Pinpoint the cell where the given text exists, returning its (x, y) midpoint coordinate. 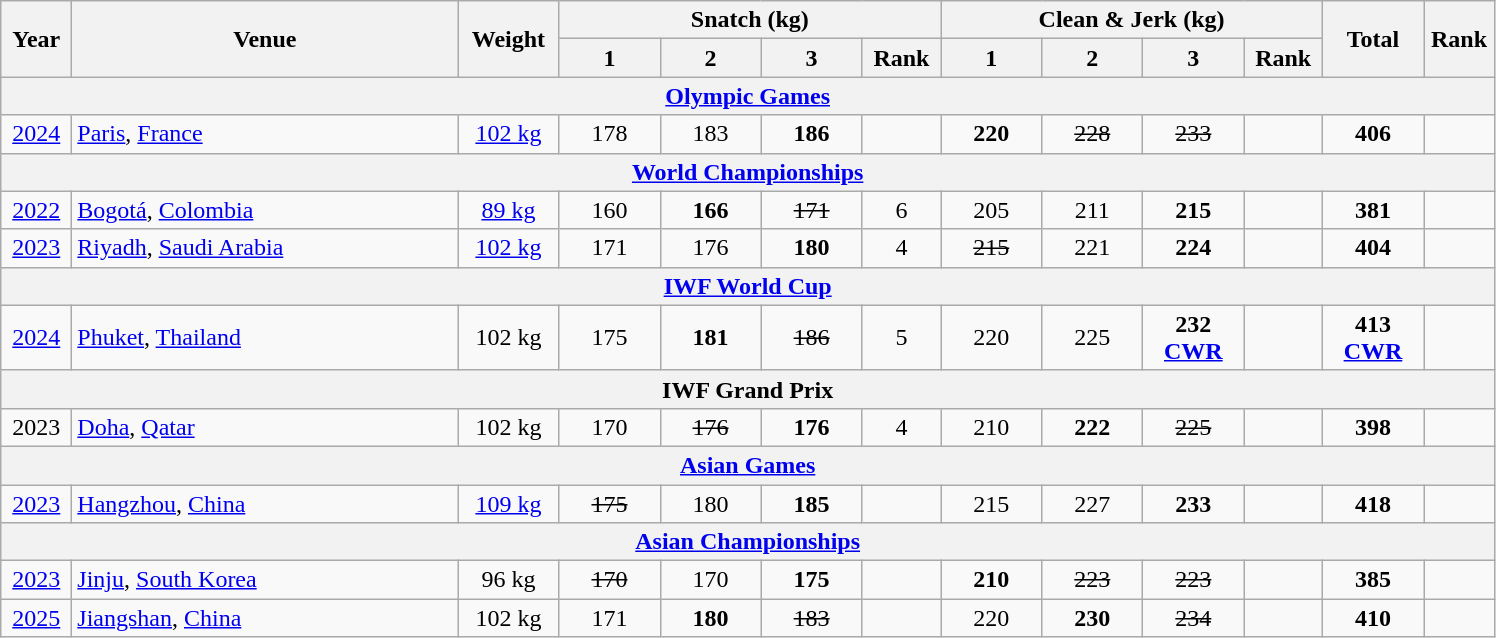
Clean & Jerk (kg) (1132, 20)
404 (1372, 248)
Year (36, 39)
230 (1092, 618)
5 (902, 338)
Venue (265, 39)
410 (1372, 618)
2022 (36, 210)
418 (1372, 503)
406 (1372, 134)
IWF World Cup (748, 286)
221 (1092, 248)
398 (1372, 427)
234 (1194, 618)
Jinju, South Korea (265, 580)
6 (902, 210)
160 (610, 210)
222 (1092, 427)
96 kg (508, 580)
109 kg (508, 503)
World Championships (748, 172)
Total (1372, 39)
Jiangshan, China (265, 618)
Paris, France (265, 134)
89 kg (508, 210)
413 CWR (1372, 338)
185 (812, 503)
381 (1372, 210)
166 (710, 210)
Riyadh, Saudi Arabia (265, 248)
232 CWR (1194, 338)
228 (1092, 134)
Asian Championships (748, 542)
Bogotá, Colombia (265, 210)
224 (1194, 248)
205 (992, 210)
211 (1092, 210)
385 (1372, 580)
Weight (508, 39)
227 (1092, 503)
2025 (36, 618)
178 (610, 134)
Olympic Games (748, 96)
181 (710, 338)
Doha, Qatar (265, 427)
IWF Grand Prix (748, 389)
Snatch (kg) (750, 20)
Phuket, Thailand (265, 338)
Hangzhou, China (265, 503)
Asian Games (748, 465)
